For the text-containing cell, return its midpoint in (X, Y) coordinate format. 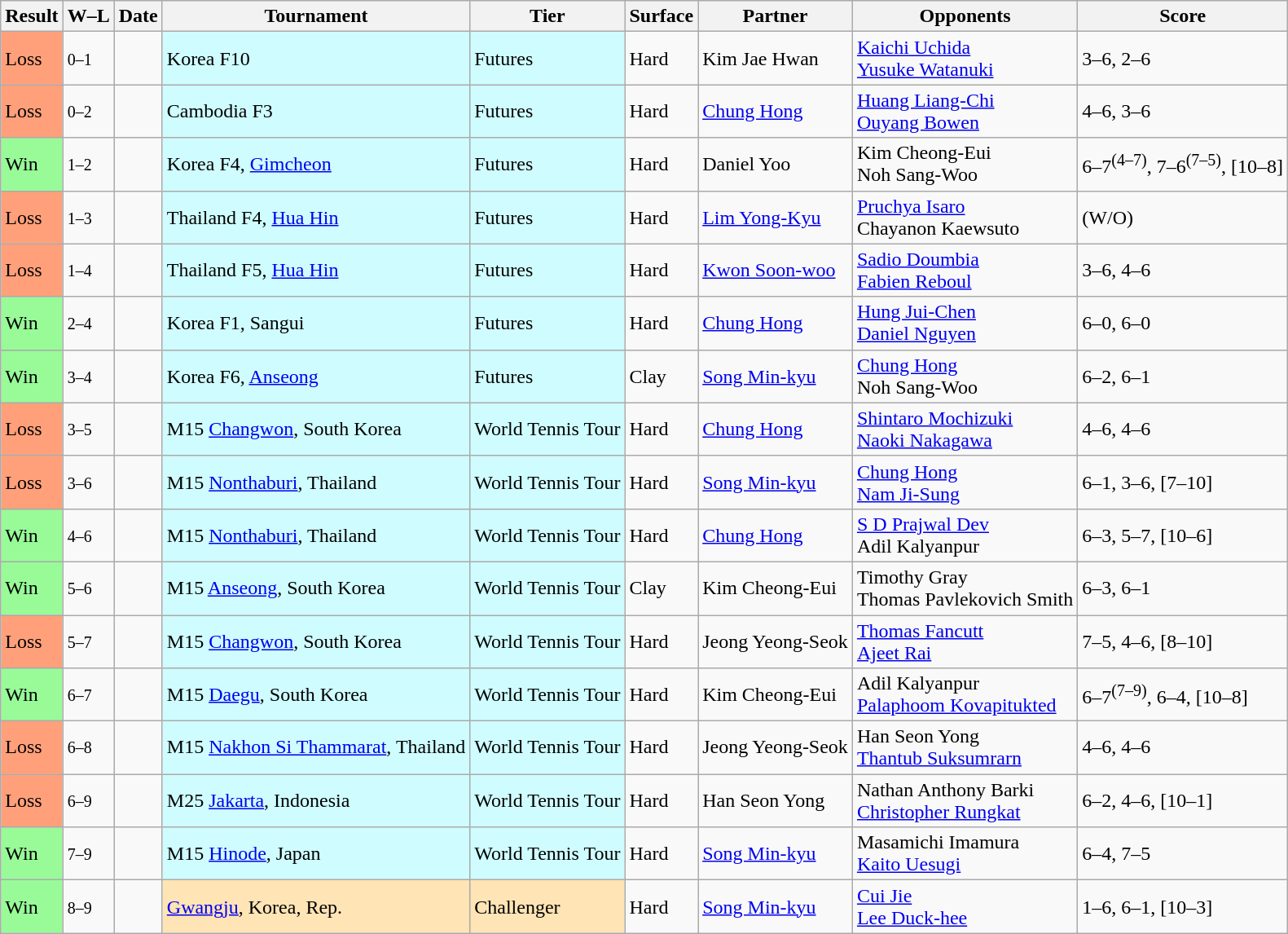
Hung Jui-Chen Daniel Nguyen (965, 323)
Kwon Soon-woo (776, 271)
Lim Yong-Kyu (776, 217)
6–7(4–7), 7–6(7–5), [10–8] (1183, 165)
6–1, 3–6, [7–10] (1183, 482)
(W/O) (1183, 217)
1–6, 6–1, [10–3] (1183, 906)
1–2 (88, 165)
7–9 (88, 854)
Score (1183, 16)
Thomas Fancutt Ajeet Rai (965, 641)
6–8 (88, 748)
M15 Hinode, Japan (316, 854)
Han Seon Yong (776, 800)
M15 Anseong, South Korea (316, 588)
7–5, 4–6, [8–10] (1183, 641)
8–9 (88, 906)
Nathan Anthony Barki Christopher Rungkat (965, 800)
Pruchya Isaro Chayanon Kaewsuto (965, 217)
Timothy Gray Thomas Pavlekovich Smith (965, 588)
2–4 (88, 323)
0–1 (88, 59)
6–3, 5–7, [10–6] (1183, 535)
Chung Hong Nam Ji-Sung (965, 482)
3–4 (88, 377)
3–6, 2–6 (1183, 59)
Challenger (547, 906)
M25 Jakarta, Indonesia (316, 800)
Opponents (965, 16)
Chung Hong Noh Sang-Woo (965, 377)
S D Prajwal Dev Adil Kalyanpur (965, 535)
Kim Jae Hwan (776, 59)
6–7 (88, 694)
M15 Daegu, South Korea (316, 694)
5–6 (88, 588)
6–2, 4–6, [10–1] (1183, 800)
Date (138, 16)
Cui Jie Lee Duck-hee (965, 906)
6–9 (88, 800)
6–4, 7–5 (1183, 854)
Korea F6, Anseong (316, 377)
Korea F10 (316, 59)
4–6 (88, 535)
Huang Liang-Chi Ouyang Bowen (965, 111)
Kim Cheong-Eui Noh Sang-Woo (965, 165)
Thailand F5, Hua Hin (316, 271)
Gwangju, Korea, Rep. (316, 906)
Adil Kalyanpur Palaphoom Kovapitukted (965, 694)
Masamichi Imamura Kaito Uesugi (965, 854)
Result (32, 16)
Partner (776, 16)
M15 Nakhon Si Thammarat, Thailand (316, 748)
Korea F1, Sangui (316, 323)
Korea F4, Gimcheon (316, 165)
Tier (547, 16)
Thailand F4, Hua Hin (316, 217)
Surface (662, 16)
6–7(7–9), 6–4, [10–8] (1183, 694)
4–6, 3–6 (1183, 111)
6–0, 6–0 (1183, 323)
1–3 (88, 217)
3–6, 4–6 (1183, 271)
1–4 (88, 271)
Cambodia F3 (316, 111)
0–2 (88, 111)
Kaichi Uchida Yusuke Watanuki (965, 59)
3–5 (88, 429)
Shintaro Mochizuki Naoki Nakagawa (965, 429)
6–3, 6–1 (1183, 588)
3–6 (88, 482)
W–L (88, 16)
Tournament (316, 16)
Daniel Yoo (776, 165)
6–2, 6–1 (1183, 377)
Han Seon Yong Thantub Suksumrarn (965, 748)
Sadio Doumbia Fabien Reboul (965, 271)
5–7 (88, 641)
